Locate the cell with the specified text and output its [X, Y] center coordinate. 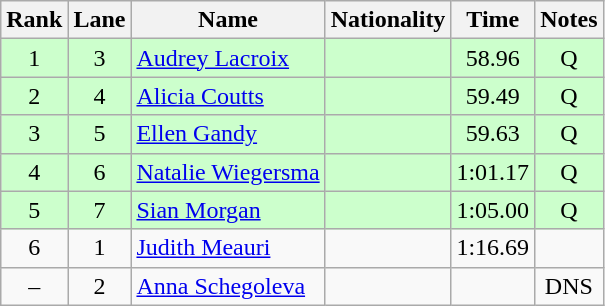
Ellen Gandy [228, 134]
59.63 [493, 134]
Natalie Wiegersma [228, 172]
Judith Meauri [228, 248]
Notes [569, 20]
Time [493, 20]
59.49 [493, 96]
Rank [34, 20]
Lane [100, 20]
Nationality [388, 20]
– [34, 286]
1:01.17 [493, 172]
DNS [569, 286]
1:16.69 [493, 248]
58.96 [493, 58]
Anna Schegoleva [228, 286]
1:05.00 [493, 210]
Name [228, 20]
7 [100, 210]
Alicia Coutts [228, 96]
Sian Morgan [228, 210]
Audrey Lacroix [228, 58]
